Locate the cell with the specified text and output its (X, Y) center coordinate. 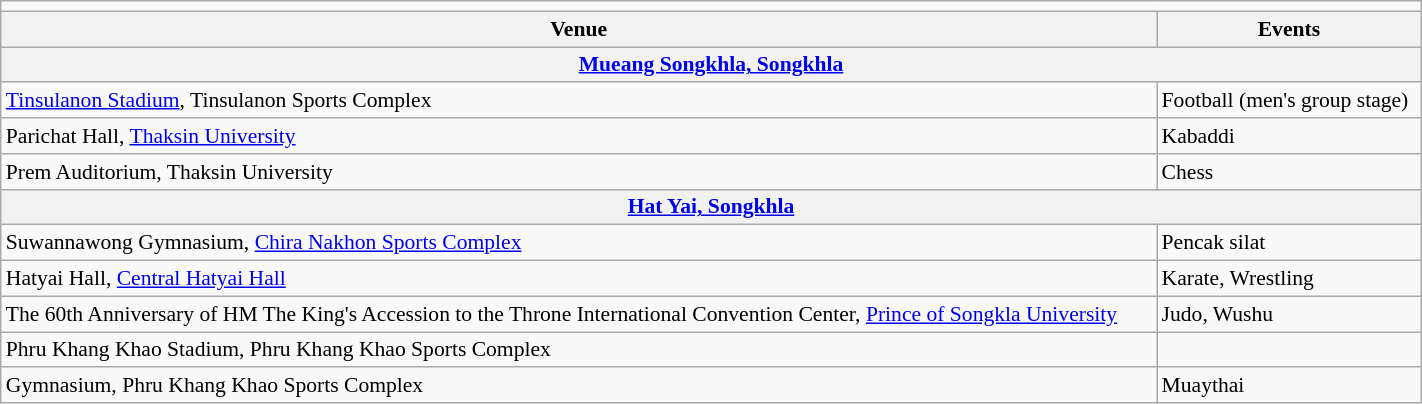
Events (1290, 29)
Hat Yai, Songkhla (711, 207)
Parichat Hall, Thaksin University (579, 136)
Venue (579, 29)
Kabaddi (1290, 136)
Muaythai (1290, 386)
Prem Auditorium, Thaksin University (579, 172)
Tinsulanon Stadium, Tinsulanon Sports Complex (579, 101)
Pencak silat (1290, 243)
Judo, Wushu (1290, 314)
Gymnasium, Phru Khang Khao Sports Complex (579, 386)
Hatyai Hall, Central Hatyai Hall (579, 279)
Chess (1290, 172)
Mueang Songkhla, Songkhla (711, 65)
Phru Khang Khao Stadium, Phru Khang Khao Sports Complex (579, 350)
Suwannawong Gymnasium, Chira Nakhon Sports Complex (579, 243)
The 60th Anniversary of HM The King's Accession to the Throne International Convention Center, Prince of Songkla University (579, 314)
Football (men's group stage) (1290, 101)
Karate, Wrestling (1290, 279)
